Identify which cell holds the provided text, then report its [x, y] central coordinate. 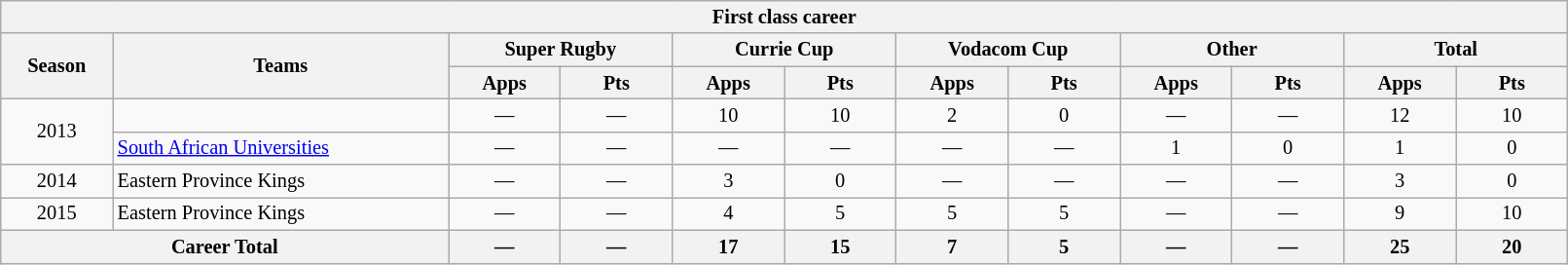
Other [1232, 50]
Total [1456, 50]
Season [56, 66]
15 [841, 246]
4 [728, 213]
2014 [56, 181]
12 [1400, 115]
2015 [56, 213]
25 [1400, 246]
20 [1513, 246]
Teams [280, 66]
9 [1400, 213]
Vodacom Cup [1008, 50]
2 [952, 115]
South African Universities [280, 148]
17 [728, 246]
Super Rugby [561, 50]
First class career [784, 17]
2013 [56, 131]
Career Total [225, 246]
7 [952, 246]
Currie Cup [784, 50]
